Return the (x, y) coordinate for the center point of the cell that contains the specified text.  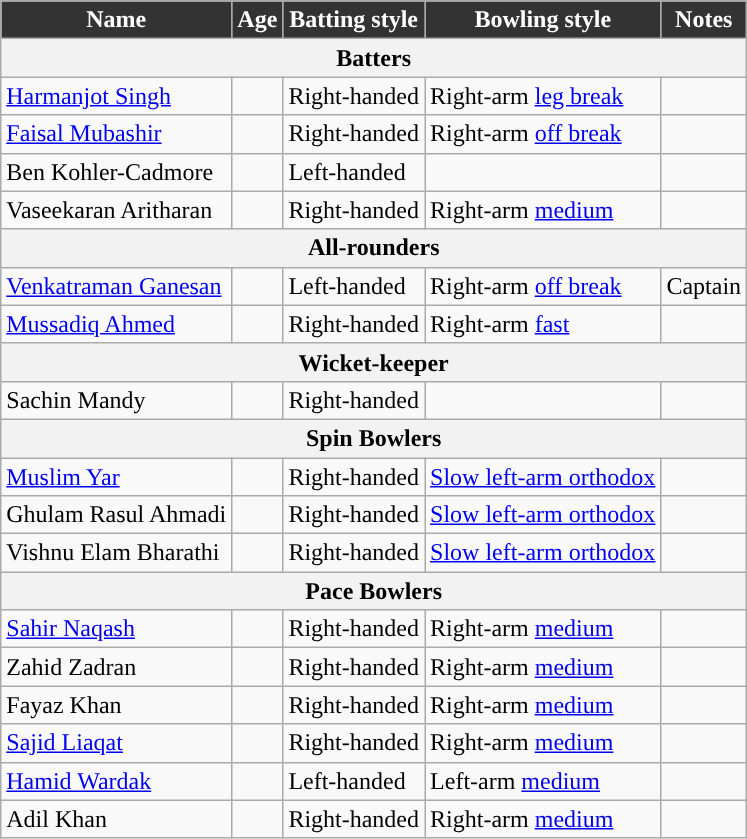
Harmanjot Singh (116, 96)
Batting style (354, 20)
Notes (704, 20)
Bowling style (543, 20)
Vaseekaran Aritharan (116, 210)
Pace Bowlers (374, 591)
Right-arm fast (543, 324)
Left-arm medium (543, 781)
Sahir Naqash (116, 629)
Name (116, 20)
All-rounders (374, 248)
Zahid Zadran (116, 667)
Wicket-keeper (374, 362)
Right-arm leg break (543, 96)
Faisal Mubashir (116, 134)
Venkatraman Ganesan (116, 286)
Muslim Yar (116, 477)
Mussadiq Ahmed (116, 324)
Age (258, 20)
Fayaz Khan (116, 705)
Ghulam Rasul Ahmadi (116, 515)
Vishnu Elam Bharathi (116, 553)
Ben Kohler-Cadmore (116, 172)
Batters (374, 58)
Sajid Liaqat (116, 743)
Adil Khan (116, 819)
Hamid Wardak (116, 781)
Sachin Mandy (116, 400)
Spin Bowlers (374, 438)
Captain (704, 286)
